Extract the (X, Y) coordinate from the center of the cell holding the provided text.  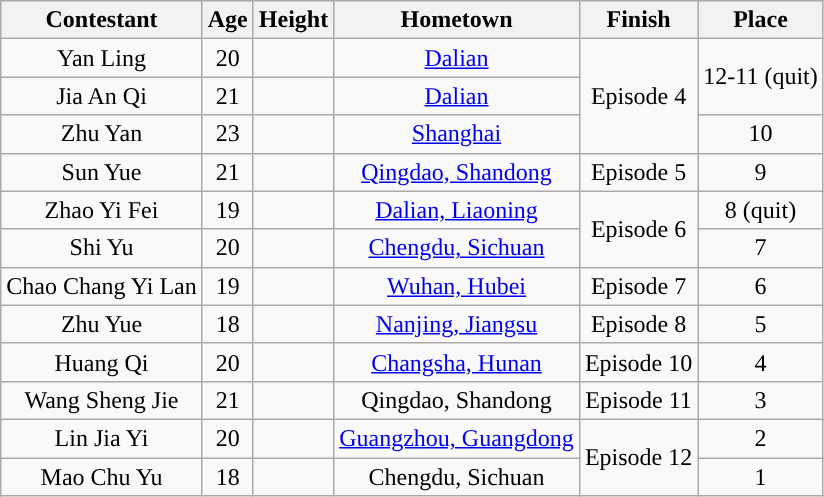
Dalian, Liaoning (457, 210)
Episode 6 (638, 229)
9 (760, 172)
Episode 7 (638, 286)
12-11 (quit) (760, 77)
2 (760, 438)
Huang Qi (102, 362)
Finish (638, 20)
Age (228, 20)
23 (228, 134)
Chao Chang Yi Lan (102, 286)
Sun Yue (102, 172)
Yan Ling (102, 58)
Jia An Qi (102, 96)
Contestant (102, 20)
Episode 10 (638, 362)
Changsha, Hunan (457, 362)
Episode 12 (638, 457)
Place (760, 20)
8 (quit) (760, 210)
5 (760, 324)
Episode 8 (638, 324)
4 (760, 362)
Lin Jia Yi (102, 438)
Shi Yu (102, 248)
Zhu Yan (102, 134)
Wuhan, Hubei (457, 286)
Episode 11 (638, 400)
Episode 4 (638, 96)
1 (760, 477)
Shanghai (457, 134)
Episode 5 (638, 172)
7 (760, 248)
Nanjing, Jiangsu (457, 324)
Zhu Yue (102, 324)
10 (760, 134)
3 (760, 400)
Zhao Yi Fei (102, 210)
Hometown (457, 20)
Wang Sheng Jie (102, 400)
6 (760, 286)
Height (293, 20)
Mao Chu Yu (102, 477)
Guangzhou, Guangdong (457, 438)
